Detect which cell encompasses the target text, then output its [x, y] center coordinate. 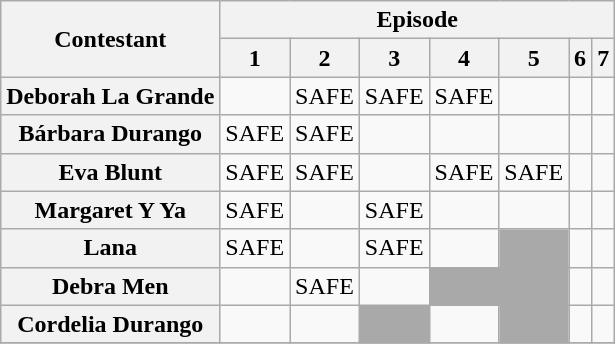
5 [534, 58]
Cordelia Durango [110, 324]
4 [464, 58]
Eva Blunt [110, 172]
Debra Men [110, 286]
Bárbara Durango [110, 134]
2 [325, 58]
Deborah La Grande [110, 96]
1 [255, 58]
Lana [110, 248]
7 [604, 58]
3 [394, 58]
Episode [418, 20]
Margaret Y Ya [110, 210]
6 [580, 58]
Contestant [110, 39]
